Extract the [X, Y] coordinate from the center of the cell holding the provided text.  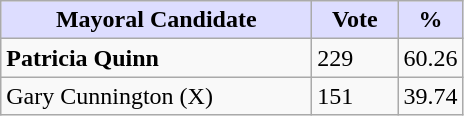
Mayoral Candidate [156, 20]
60.26 [430, 58]
Patricia Quinn [156, 58]
151 [355, 96]
Vote [355, 20]
39.74 [430, 96]
% [430, 20]
229 [355, 58]
Gary Cunnington (X) [156, 96]
